Provide the (X, Y) coordinate of the cell's center where the given text is located.  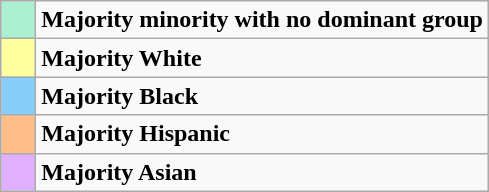
Majority White (262, 58)
Majority Black (262, 96)
Majority Hispanic (262, 134)
Majority minority with no dominant group (262, 20)
Majority Asian (262, 172)
